Pinpoint the cell where the given text exists, returning its [x, y] midpoint coordinate. 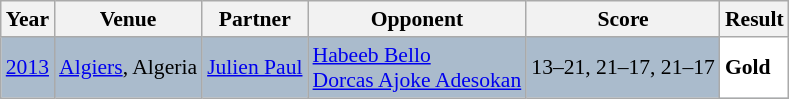
Result [754, 19]
Opponent [418, 19]
Gold [754, 68]
Year [28, 19]
2013 [28, 68]
Julien Paul [254, 68]
13–21, 21–17, 21–17 [623, 68]
Habeeb Bello Dorcas Ajoke Adesokan [418, 68]
Venue [128, 19]
Algiers, Algeria [128, 68]
Partner [254, 19]
Score [623, 19]
